Locate the cell with the specified text and output its (x, y) center coordinate. 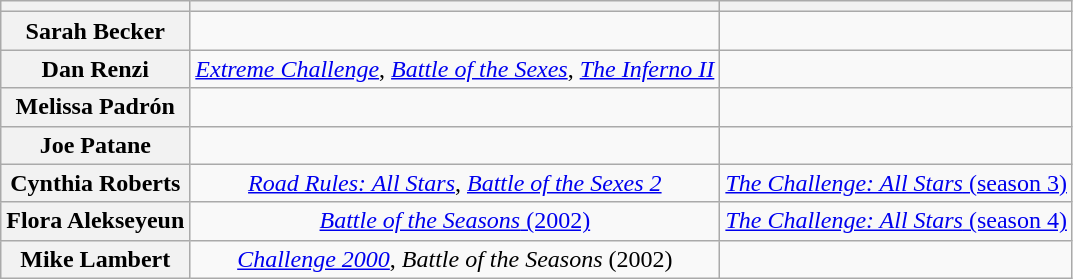
Joe Patane (96, 145)
Mike Lambert (96, 259)
Battle of the Seasons (2002) (455, 221)
Challenge 2000, Battle of the Seasons (2002) (455, 259)
Road Rules: All Stars, Battle of the Sexes 2 (455, 183)
Cynthia Roberts (96, 183)
Melissa Padrón (96, 107)
Sarah Becker (96, 31)
The Challenge: All Stars (season 4) (896, 221)
Extreme Challenge, Battle of the Sexes, The Inferno II (455, 69)
Flora Alekseyeun (96, 221)
The Challenge: All Stars (season 3) (896, 183)
Dan Renzi (96, 69)
